Return the [x, y] coordinate for the center point of the cell that contains the specified text.  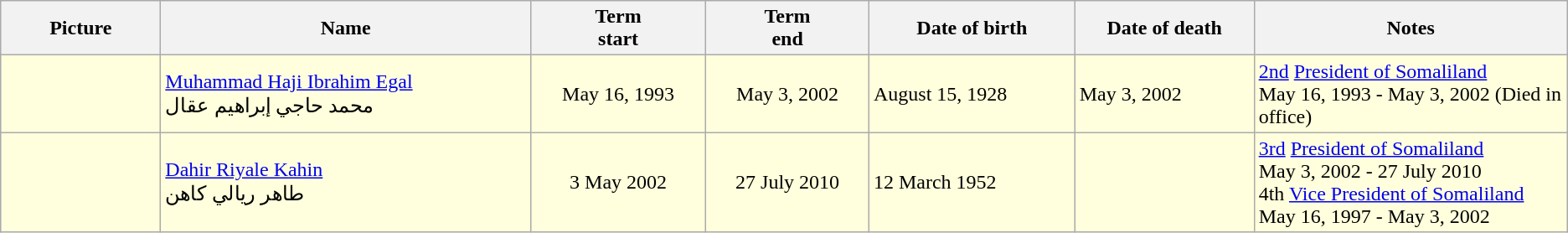
Termstart [618, 28]
2nd President of Somaliland May 16, 1993 - May 3, 2002 (Died in office) [1411, 94]
August 15, 1928 [972, 94]
Muhammad Haji Ibrahim Egal محمد حاجي إبراهيم عقال [346, 94]
Notes [1411, 28]
Dahir Riyale Kahin طاهر ريالي كاهن [346, 183]
Date of birth [972, 28]
12 March 1952 [972, 183]
27 July 2010 [787, 183]
3 May 2002 [618, 183]
3rd President of Somaliland May 3, 2002 - 27 July 2010 4th Vice President of Somaliland May 16, 1997 - May 3, 2002 [1411, 183]
Date of death [1164, 28]
Name [346, 28]
Termend [787, 28]
May 16, 1993 [618, 94]
Picture [80, 28]
